Extract the [X, Y] coordinate from the center of the cell holding the provided text.  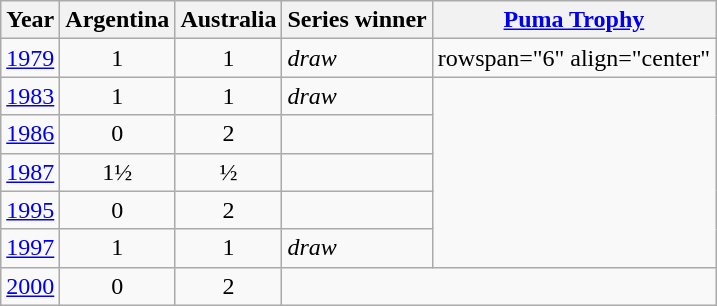
1997 [30, 248]
Series winner [357, 20]
½ [228, 172]
Puma Trophy [574, 20]
rowspan="6" align="center" [574, 58]
Argentina [118, 20]
1983 [30, 96]
1995 [30, 210]
1986 [30, 134]
Year [30, 20]
1½ [118, 172]
Australia [228, 20]
1979 [30, 58]
1987 [30, 172]
2000 [30, 286]
